Pinpoint the cell where the given text exists, returning its (x, y) midpoint coordinate. 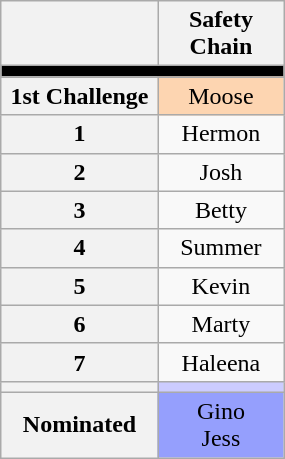
Kevin (220, 286)
5 (80, 286)
3 (80, 210)
GinoJess (220, 424)
Nominated (80, 424)
6 (80, 324)
Moose (220, 96)
4 (80, 248)
Hermon (220, 134)
Haleena (220, 362)
Josh (220, 172)
1 (80, 134)
2 (80, 172)
7 (80, 362)
Summer (220, 248)
Safety Chain (220, 34)
Marty (220, 324)
Betty (220, 210)
1st Challenge (80, 96)
